Provide the [X, Y] coordinate of the cell's center where the given text is located.  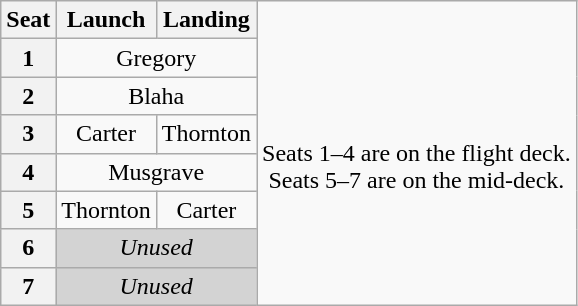
3 [28, 134]
1 [28, 58]
Gregory [156, 58]
2 [28, 96]
4 [28, 172]
Musgrave [156, 172]
Landing [206, 20]
7 [28, 286]
6 [28, 248]
Blaha [156, 96]
5 [28, 210]
Launch [106, 20]
Seats 1–4 are on the flight deck.Seats 5–7 are on the mid-deck. [417, 153]
Seat [28, 20]
